Scan for the cell matching the given text and deliver its [X, Y] coordinate at center. 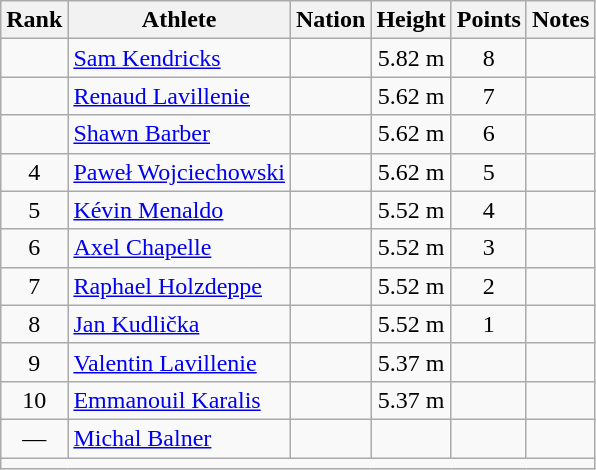
Athlete [180, 20]
10 [34, 400]
2 [488, 286]
Jan Kudlička [180, 324]
— [34, 438]
Rank [34, 20]
Height [411, 20]
Paweł Wojciechowski [180, 172]
Nation [331, 20]
Notes [560, 20]
5.82 m [411, 58]
9 [34, 362]
Renaud Lavillenie [180, 96]
Shawn Barber [180, 134]
Emmanouil Karalis [180, 400]
Michal Balner [180, 438]
Kévin Menaldo [180, 210]
Points [488, 20]
Valentin Lavillenie [180, 362]
1 [488, 324]
Sam Kendricks [180, 58]
Axel Chapelle [180, 248]
3 [488, 248]
Raphael Holzdeppe [180, 286]
